For the text-containing cell, return its midpoint in [x, y] coordinate format. 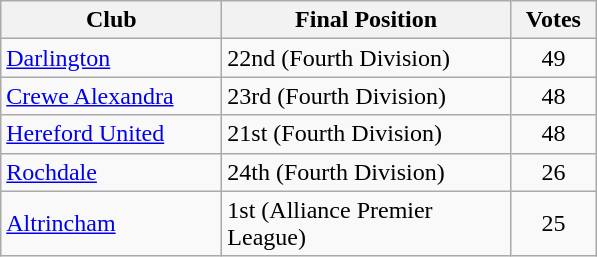
24th (Fourth Division) [366, 172]
1st (Alliance Premier League) [366, 224]
Crewe Alexandra [112, 96]
Final Position [366, 20]
21st (Fourth Division) [366, 134]
25 [553, 224]
22nd (Fourth Division) [366, 58]
Rochdale [112, 172]
Hereford United [112, 134]
23rd (Fourth Division) [366, 96]
Darlington [112, 58]
Club [112, 20]
49 [553, 58]
26 [553, 172]
Votes [553, 20]
Altrincham [112, 224]
